Locate the cell with the specified text and output its (X, Y) center coordinate. 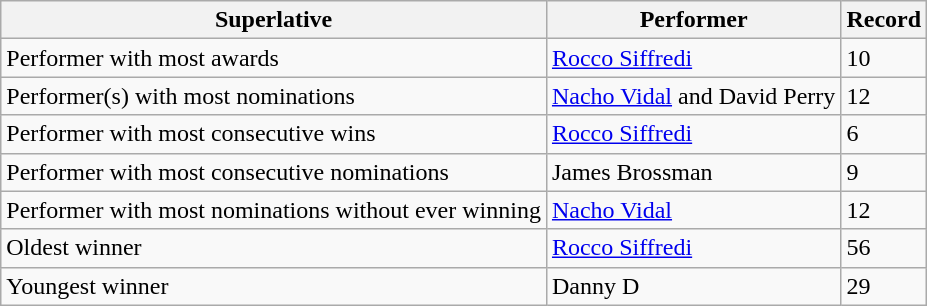
Danny D (693, 286)
Record (884, 20)
Oldest winner (274, 248)
Performer with most nominations without ever winning (274, 210)
Nacho Vidal and David Perry (693, 96)
6 (884, 134)
Performer(s) with most nominations (274, 96)
Youngest winner (274, 286)
Performer with most awards (274, 58)
10 (884, 58)
9 (884, 172)
James Brossman (693, 172)
Superlative (274, 20)
Nacho Vidal (693, 210)
Performer with most consecutive nominations (274, 172)
Performer (693, 20)
29 (884, 286)
Performer with most consecutive wins (274, 134)
56 (884, 248)
